Determine the (X, Y) coordinate at the center of the cell enclosing the given text.  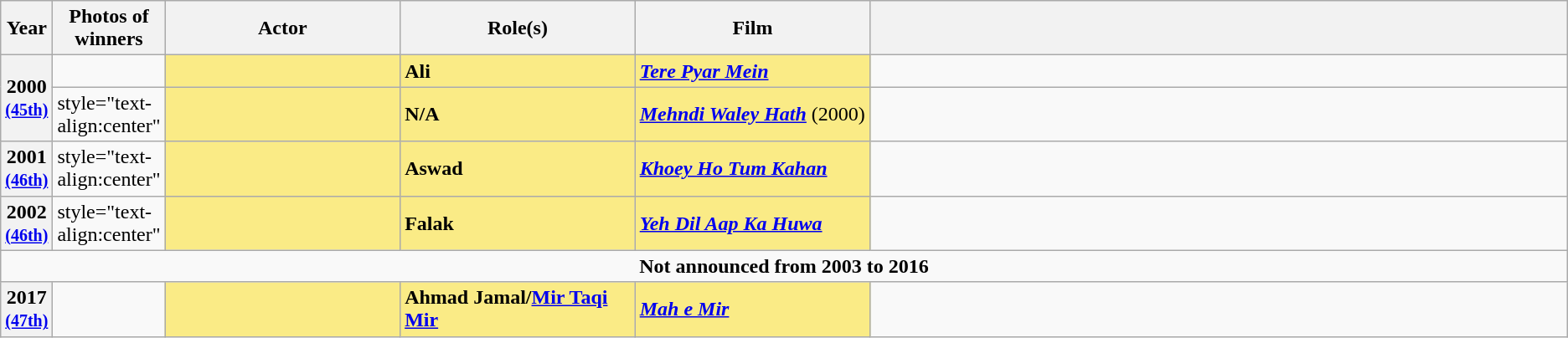
2000 (45th) (27, 99)
N/A (518, 114)
Year (27, 28)
Aswad (518, 169)
Photos of winners (109, 28)
Mah e Mir (752, 310)
2001 (46th) (27, 169)
Ahmad Jamal/Mir Taqi Mir (518, 310)
Not announced from 2003 to 2016 (784, 266)
Tere Pyar Mein (752, 71)
Role(s) (518, 28)
Ali (518, 71)
Falak (518, 223)
Yeh Dil Aap Ka Huwa (752, 223)
Mehndi Waley Hath (2000) (752, 114)
Actor (283, 28)
Film (752, 28)
Khoey Ho Tum Kahan (752, 169)
2002 (46th) (27, 223)
2017 (47th) (27, 310)
